From the cell containing the given text, extract its center point as (X, Y) coordinate. 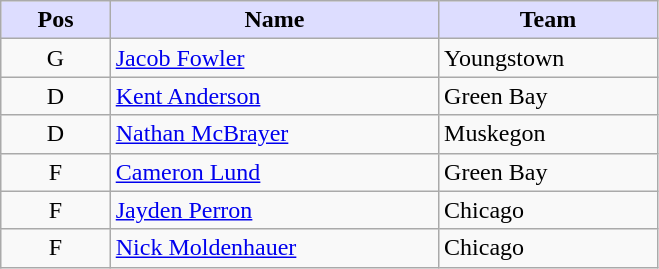
Muskegon (548, 134)
Pos (56, 20)
Youngstown (548, 58)
Team (548, 20)
Name (274, 20)
Jacob Fowler (274, 58)
Kent Anderson (274, 96)
Jayden Perron (274, 210)
Nick Moldenhauer (274, 248)
G (56, 58)
Nathan McBrayer (274, 134)
Cameron Lund (274, 172)
